Return (X, Y) of the center of cell containing provided text 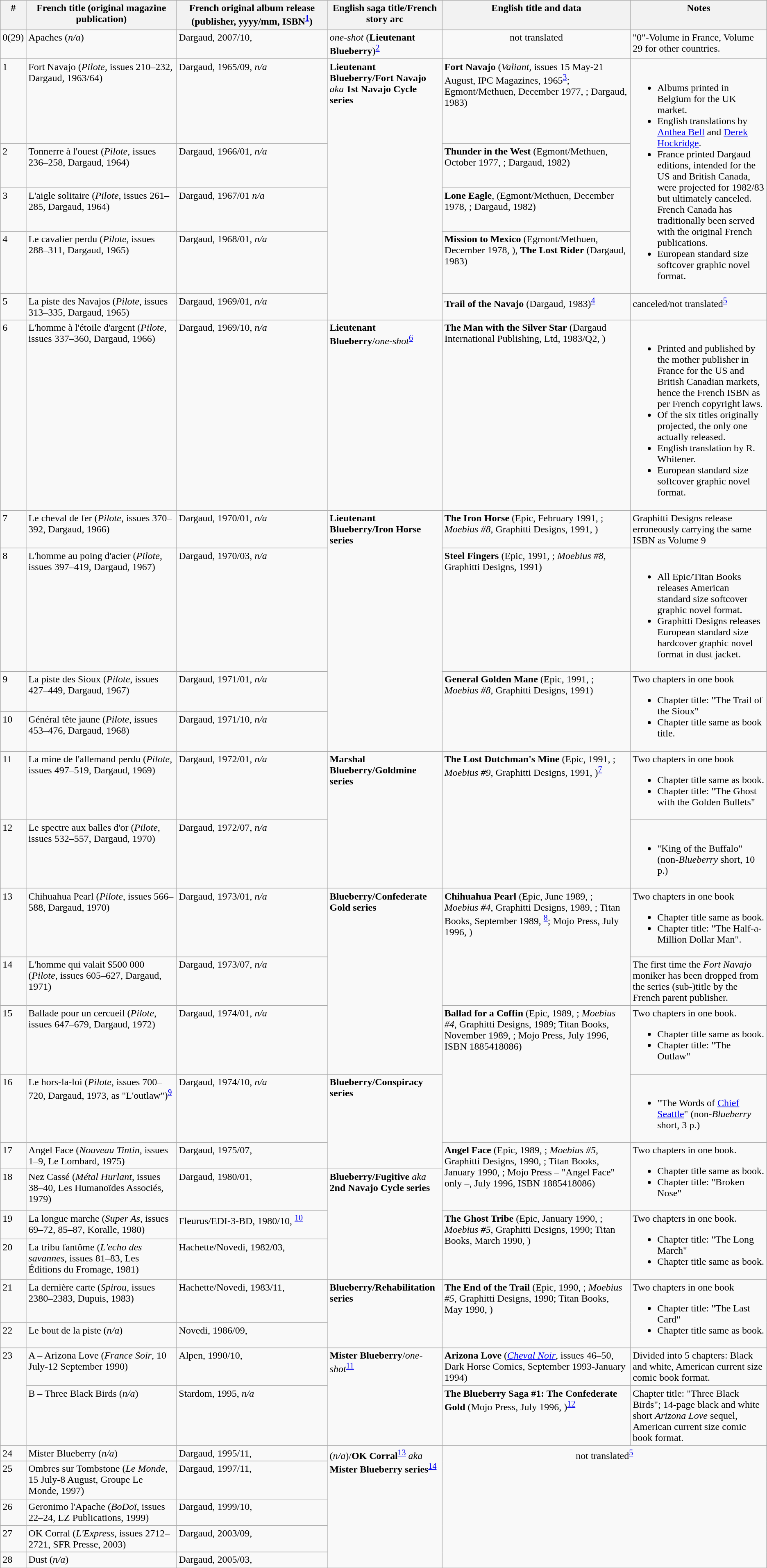
Dargaud, 1970/01, n/a (252, 529)
Dargaud, 1995/11, (252, 1453)
Dargaud, 1966/01, n/a (252, 166)
Dargaud, 1974/01, n/a (252, 1039)
Dargaud, 2007/10, (252, 44)
La dernière carte (Spirou, issues 2380–2383, Dupuis, 1983) (102, 1301)
Dargaud, 1974/10, n/a (252, 1108)
The Man with the Silver Star (Dargaud International Publishing, Ltd, 1983/Q2, ) (536, 415)
B – Three Black Birds (n/a) (102, 1416)
Blueberry/Rehabilitation series (385, 1314)
Blueberry/Confederate Gold series (385, 981)
Fleurus/EDI-3-BD, 1980/10, 10 (252, 1225)
Dargaud, 1971/01, n/a (252, 692)
Le cheval de fer (Pilote, issues 370–392, Dargaud, 1966) (102, 529)
The first time the Fort Navajo moniker has been dropped from the series (sub-)title by the French parent publisher. (699, 981)
Geronimo l'Apache (BoDoï, issues 22–24, LZ Publications, 1999) (102, 1512)
Mister Blueberry/one-shot11 (385, 1397)
0(29) (13, 44)
Dargaud, 2003/09, (252, 1538)
4 (13, 262)
Dargaud, 1965/09, n/a (252, 102)
not translated5 (604, 1507)
14 (13, 981)
French title (original magazine publication) (102, 15)
9 (13, 692)
Angel Face (Nouveau Tintin, issues 1–9, Le Lombard, 1975) (102, 1156)
7 (13, 529)
Steel Fingers (Epic, 1991, ; Moebius #8, Graphitti Designs, 1991) (536, 610)
Dargaud, 1973/07, n/a (252, 981)
23 (13, 1397)
25 (13, 1480)
Tonnerre à l'ouest (Pilote, issues 236–258, Dargaud, 1964) (102, 166)
13 (13, 922)
L'homme qui valait $500 000 (Pilote, issues 605–627, Dargaud, 1971) (102, 981)
Thunder in the West (Egmont/Methuen, October 1977, ; Dargaud, 1982) (536, 166)
Alpen, 1990/10, (252, 1367)
Graphitti Designs release erroneously carrying the same ISBN as Volume 9 (699, 529)
Chapter title: "Three Black Birds"; 14-page black and white short Arizona Love sequel, American current size comic book format. (699, 1416)
Arizona Love (Cheval Noir, issues 46–50, Dark Horse Comics, September 1993-January 1994) (536, 1367)
not translated (536, 44)
Ballad for a Coffin (Epic, 1989, ; Moebius #4, Graphitti Designs, 1989; Titan Books, November 1989, ; Mojo Press, July 1996, ISBN 1885418086) (536, 1074)
# (13, 15)
Dargaud, 1972/07, n/a (252, 854)
Dargaud, 1971/10, n/a (252, 731)
Le bout de la piste (n/a) (102, 1335)
Dargaud, 1975/07, (252, 1156)
Fort Navajo (Pilote, issues 210–232, Dargaud, 1963/64) (102, 102)
27 (13, 1538)
Chihuahua Pearl (Epic, June 1989, ; Moebius #4, Graphitti Designs, 1989, ; Titan Books, September 1989, 8; Mojo Press, July 1996, ) (536, 947)
Two chapters in one book.Chapter title same as book.Chapter title: "The Outlaw" (699, 1039)
Hachette/Novedi, 1982/03, (252, 1259)
La piste des Navajos (Pilote, issues 313–335, Dargaud, 1965) (102, 307)
Hachette/Novedi, 1983/11, (252, 1301)
Le cavalier perdu (Pilote, issues 288–311, Dargaud, 1965) (102, 262)
Dargaud, 1968/01, n/a (252, 262)
21 (13, 1301)
Mister Blueberry (n/a) (102, 1453)
Lone Eagle, (Egmont/Methuen, December 1978, ; Dargaud, 1982) (536, 209)
A – Arizona Love (France Soir, 10 July-12 September 1990) (102, 1367)
Apaches (n/a) (102, 44)
(n/a)/OK Corral13 aka Mister Blueberry series14 (385, 1507)
Notes (699, 15)
Dargaud, 1997/11, (252, 1480)
Fort Navajo (Valiant, issues 15 May-21 August, IPC Magazines, 19653; Egmont/Methuen, December 1977, ; Dargaud, 1983) (536, 102)
18 (13, 1190)
Chihuahua Pearl (Pilote, issues 566–588, Dargaud, 1970) (102, 922)
11 (13, 785)
Dust (n/a) (102, 1560)
Two chapters in one bookChapter title: "The Trail of the Sioux"Chapter title same as book title. (699, 711)
24 (13, 1453)
Two chapters in one bookChapter title same as book.Chapter title: "The Half-a-Million Dollar Man". (699, 922)
8 (13, 610)
Le spectre aux balles d'or (Pilote, issues 532–557, Dargaud, 1970) (102, 854)
Divided into 5 chapters: Black and white, American current size comic book format. (699, 1367)
5 (13, 307)
General Golden Mane (Epic, 1991, ; Moebius #8, Graphitti Designs, 1991) (536, 711)
L'aigle solitaire (Pilote, issues 261–285, Dargaud, 1964) (102, 209)
Two chapters in one bookChapter title: "The Last Card"Chapter title same as book. (699, 1314)
Dargaud, 1967/01 n/a (252, 209)
Marshal Blueberry/Goldmine series (385, 820)
Ombres sur Tombstone (Le Monde, 15 July-8 August, Groupe Le Monde, 1997) (102, 1480)
one-shot (Lieutenant Blueberry)2 (385, 44)
English title and data (536, 15)
Two chapters in one book.Chapter title same as book.Chapter title: "Broken Nose" (699, 1177)
Nez Cassé (Métal Hurlant, issues 38–40, Les Humanoïdes Associés, 1979) (102, 1190)
L'homme au poing d'acier (Pilote, issues 397–419, Dargaud, 1967) (102, 610)
Dargaud, 1969/01, n/a (252, 307)
Ballade pour un cercueil (Pilote, issues 647–679, Dargaud, 1972) (102, 1039)
Mission to Mexico (Egmont/Methuen, December 1978, ), The Lost Rider (Dargaud, 1983) (536, 262)
French original album release (publisher, yyyy/mm, ISBN1) (252, 15)
OK Corral (L'Express, issues 2712–2721, SFR Presse, 2003) (102, 1538)
Two chapters in one book.Chapter title: "The Long March"Chapter title same as book. (699, 1245)
6 (13, 415)
The Blueberry Saga #1: The Confederate Gold (Mojo Press, July 1996, )12 (536, 1416)
Novedi, 1986/09, (252, 1335)
20 (13, 1259)
Général tête jaune (Pilote, issues 453–476, Dargaud, 1968) (102, 731)
Lieutenant Blueberry/Iron Horse series (385, 631)
Dargaud, 1980/01, (252, 1190)
Le hors-la-loi (Pilote, issues 700–720, Dargaud, 1973, as "L'outlaw")9 (102, 1108)
Blueberry/Conspiracy series (385, 1122)
La piste des Sioux (Pilote, issues 427–449, Dargaud, 1967) (102, 692)
The Lost Dutchman's Mine (Epic, 1991, ; Moebius #9, Graphitti Designs, 1991, )7 (536, 820)
L'homme à l'étoile d'argent (Pilote, issues 337–360, Dargaud, 1966) (102, 415)
Dargaud, 1972/01, n/a (252, 785)
Dargaud, 1969/10, n/a (252, 415)
Lieutenant Blueberry/Fort Navajo aka 1st Navajo Cycle series (385, 189)
Dargaud, 1973/01, n/a (252, 922)
The Iron Horse (Epic, February 1991, ; Moebius #8, Graphitti Designs, 1991, ) (536, 529)
Lieutenant Blueberry/one-shot6 (385, 415)
The End of the Trail (Epic, 1990, ; Moebius #5, Graphitti Designs, 1990; Titan Books, May 1990, ) (536, 1314)
3 (13, 209)
canceled/not translated5 (699, 307)
22 (13, 1335)
10 (13, 731)
La longue marche (Super As, issues 69–72, 85–87, Koralle, 1980) (102, 1225)
Dargaud, 1970/03, n/a (252, 610)
"King of the Buffalo" (non-Blueberry short, 10 p.) (699, 854)
26 (13, 1512)
Stardom, 1995, n/a (252, 1416)
17 (13, 1156)
16 (13, 1108)
1 (13, 102)
La tribu fantôme (L'echo des savannes, issues 81–83, Les Éditions du Fromage, 1981) (102, 1259)
Blueberry/Fugitive aka 2nd Navajo Cycle series (385, 1225)
La mine de l'allemand perdu (Pilote, issues 497–519, Dargaud, 1969) (102, 785)
Two chapters in one bookChapter title same as book.Chapter title: "The Ghost with the Golden Bullets" (699, 785)
Trail of the Navajo (Dargaud, 1983)4 (536, 307)
"0"-Volume in France, Volume 29 for other countries. (699, 44)
English saga title/French story arc (385, 15)
15 (13, 1039)
Dargaud, 1999/10, (252, 1512)
19 (13, 1225)
28 (13, 1560)
The Ghost Tribe (Epic, January 1990, ; Moebius #5, Graphitti Designs, 1990; Titan Books, March 1990, ) (536, 1245)
"The Words of Chief Seattle" (non-Blueberry short, 3 p.) (699, 1108)
Dargaud, 2005/03, (252, 1560)
12 (13, 854)
2 (13, 166)
